Detect which cell encompasses the target text, then output its [x, y] center coordinate. 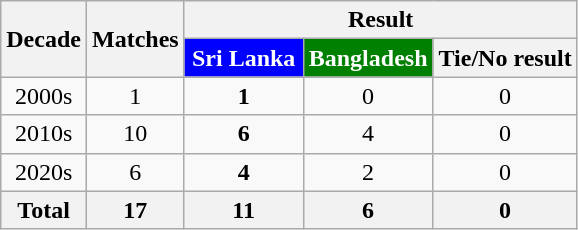
11 [244, 210]
2000s [44, 96]
Decade [44, 39]
10 [135, 134]
Sri Lanka [244, 58]
Bangladesh [368, 58]
Matches [135, 39]
Result [380, 20]
2 [368, 172]
2010s [44, 134]
17 [135, 210]
2020s [44, 172]
Total [44, 210]
Tie/No result [505, 58]
